Return the [X, Y] coordinate for the center point of the cell that contains the specified text.  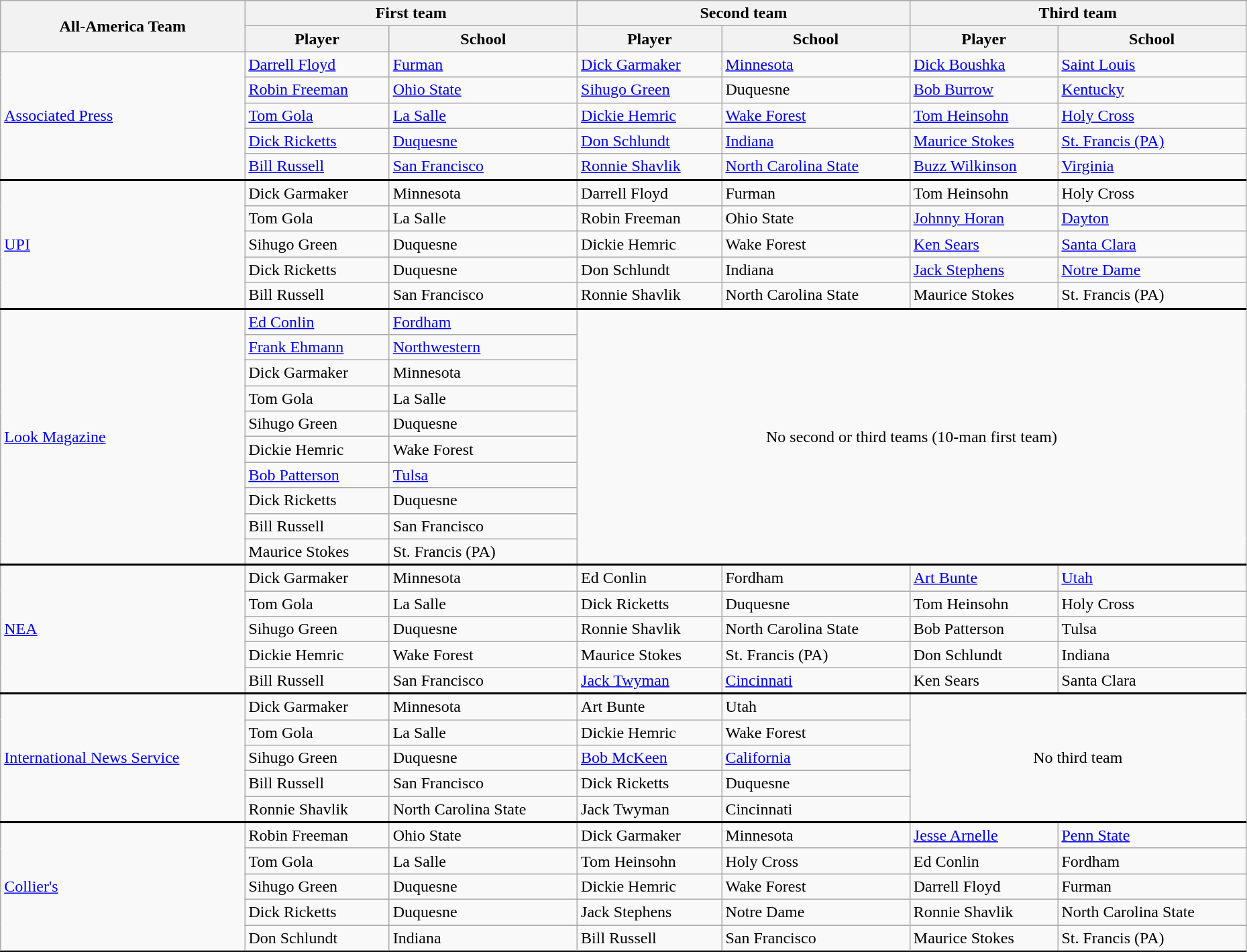
Second team [744, 13]
Look Magazine [123, 437]
Kentucky [1152, 90]
Bob McKeen [649, 758]
Bob Burrow [983, 90]
All-America Team [123, 26]
NEA [123, 629]
Frank Ehmann [317, 348]
Collier's [123, 887]
Jesse Arnelle [983, 836]
No second or third teams (10-man first team) [912, 437]
Buzz Wilkinson [983, 166]
Saint Louis [1152, 64]
Associated Press [123, 115]
Northwestern [483, 348]
Penn State [1152, 836]
Dayton [1152, 219]
First team [411, 13]
Dick Boushka [983, 64]
Virginia [1152, 166]
No third team [1077, 758]
UPI [123, 244]
Johnny Horan [983, 219]
Third team [1077, 13]
International News Service [123, 758]
California [816, 758]
